Identify which cell holds the provided text, then report its [X, Y] central coordinate. 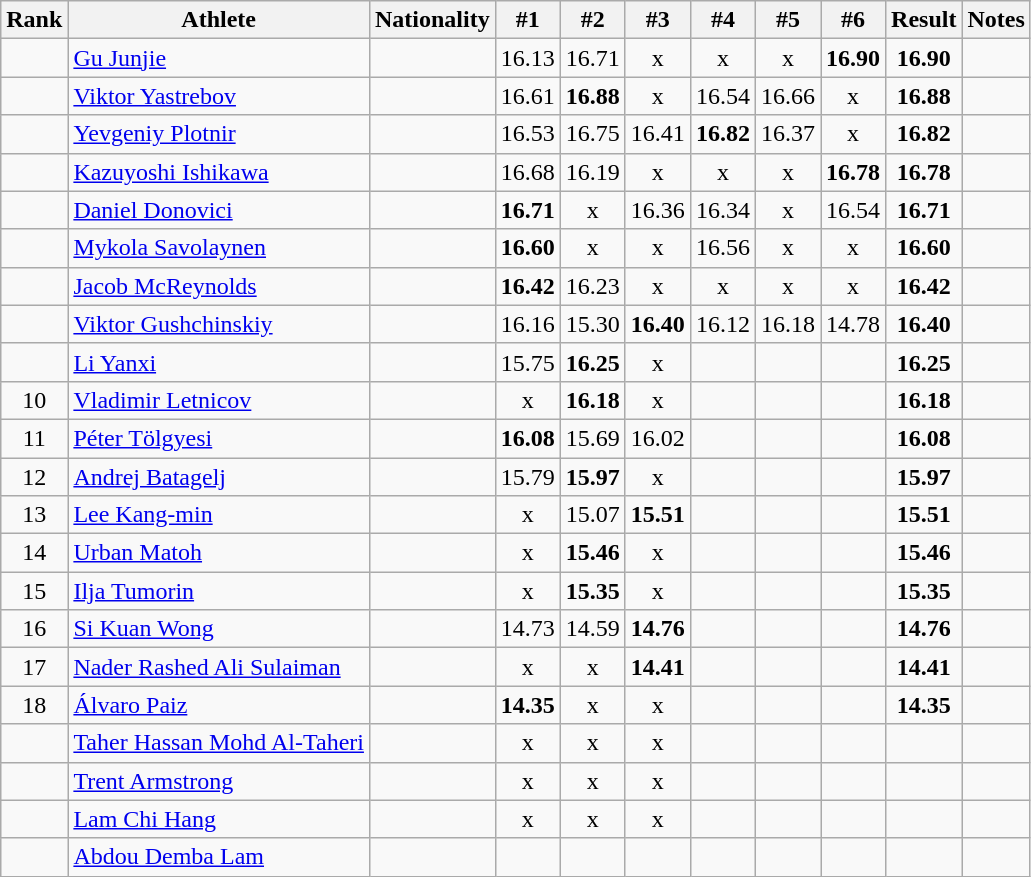
16.23 [592, 286]
16.61 [528, 96]
16.13 [528, 58]
Nationality [432, 20]
Jacob McReynolds [219, 286]
Gu Junjie [219, 58]
15.07 [592, 515]
16.16 [528, 324]
16.56 [722, 248]
Álvaro Paiz [219, 705]
16.02 [658, 438]
Lam Chi Hang [219, 819]
16.66 [788, 96]
#5 [788, 20]
Athlete [219, 20]
Andrej Batagelj [219, 477]
Notes [996, 20]
Viktor Gushchinskiy [219, 324]
Abdou Demba Lam [219, 857]
#4 [722, 20]
Si Kuan Wong [219, 629]
#1 [528, 20]
15.75 [528, 362]
16.19 [592, 172]
Lee Kang-min [219, 515]
Nader Rashed Ali Sulaiman [219, 667]
Daniel Donovici [219, 210]
Yevgeniy Plotnir [219, 134]
16.12 [722, 324]
Rank [34, 20]
11 [34, 438]
15.79 [528, 477]
15.69 [592, 438]
15 [34, 591]
10 [34, 400]
16.37 [788, 134]
16.41 [658, 134]
16.53 [528, 134]
18 [34, 705]
16.68 [528, 172]
Trent Armstrong [219, 781]
Mykola Savolaynen [219, 248]
16.36 [658, 210]
#2 [592, 20]
12 [34, 477]
#6 [854, 20]
16.34 [722, 210]
13 [34, 515]
Taher Hassan Mohd Al-Taheri [219, 743]
Ilja Tumorin [219, 591]
15.30 [592, 324]
14.59 [592, 629]
Péter Tölgyesi [219, 438]
Viktor Yastrebov [219, 96]
14 [34, 553]
16 [34, 629]
Vladimir Letnicov [219, 400]
#3 [658, 20]
Result [924, 20]
14.78 [854, 324]
14.73 [528, 629]
Urban Matoh [219, 553]
16.75 [592, 134]
Li Yanxi [219, 362]
Kazuyoshi Ishikawa [219, 172]
17 [34, 667]
